From the cell containing the given text, extract its center point as (X, Y) coordinate. 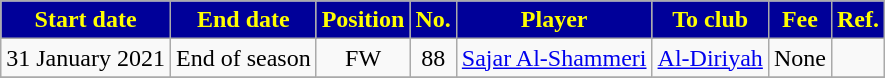
Ref. (858, 20)
To club (710, 20)
Position (363, 20)
No. (433, 20)
Sajar Al-Shammeri (554, 58)
88 (433, 58)
Player (554, 20)
Al-Diriyah (710, 58)
Start date (86, 20)
Fee (800, 20)
FW (363, 58)
End date (243, 20)
31 January 2021 (86, 58)
None (800, 58)
End of season (243, 58)
